Return the (x, y) coordinate for the center point of the cell that contains the specified text.  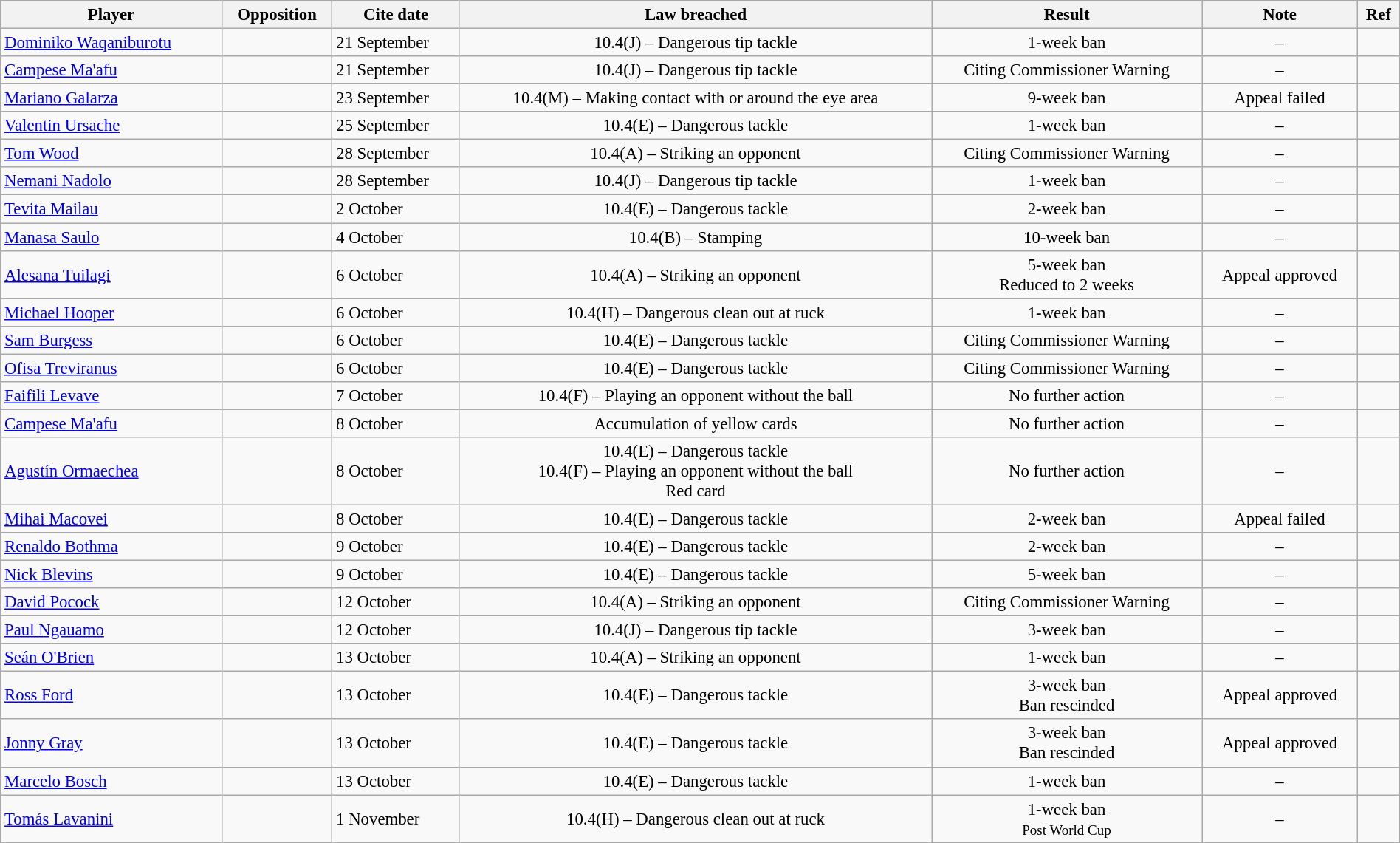
1 November (396, 819)
7 October (396, 396)
Alesana Tuilagi (111, 275)
Faifili Levave (111, 396)
25 September (396, 126)
10-week ban (1067, 237)
10.4(B) – Stamping (696, 237)
Agustín Ormaechea (111, 471)
Player (111, 15)
10.4(F) – Playing an opponent without the ball (696, 396)
Law breached (696, 15)
Jonny Gray (111, 743)
David Pocock (111, 602)
23 September (396, 98)
Marcelo Bosch (111, 781)
1-week banPost World Cup (1067, 819)
Paul Ngauamo (111, 630)
Tom Wood (111, 154)
Manasa Saulo (111, 237)
5-week ban (1067, 575)
Seán O'Brien (111, 658)
Ref (1379, 15)
10.4(E) – Dangerous tackle10.4(F) – Playing an opponent without the ballRed card (696, 471)
10.4(M) – Making contact with or around the eye area (696, 98)
Renaldo Bothma (111, 547)
Mariano Galarza (111, 98)
2 October (396, 209)
Cite date (396, 15)
Opposition (277, 15)
9-week ban (1067, 98)
Nick Blevins (111, 575)
Tomás Lavanini (111, 819)
3-week ban (1067, 630)
Sam Burgess (111, 340)
Tevita Mailau (111, 209)
Michael Hooper (111, 313)
Note (1280, 15)
Dominiko Waqaniburotu (111, 43)
Accumulation of yellow cards (696, 423)
5-week banReduced to 2 weeks (1067, 275)
4 October (396, 237)
Ross Ford (111, 696)
Valentin Ursache (111, 126)
Ofisa Treviranus (111, 368)
Mihai Macovei (111, 519)
Nemani Nadolo (111, 181)
Result (1067, 15)
